Locate the cell with the specified text and output its [X, Y] center coordinate. 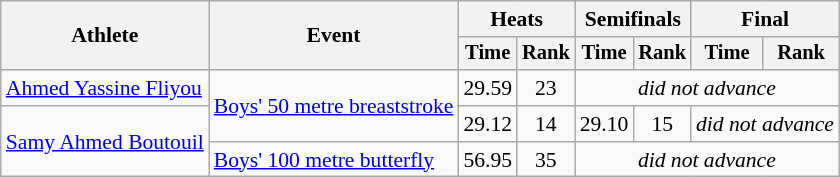
29.10 [604, 124]
14 [546, 124]
Boys' 50 metre breaststroke [334, 106]
Heats [516, 19]
Ahmed Yassine Fliyou [105, 88]
23 [546, 88]
29.12 [488, 124]
15 [662, 124]
Event [334, 36]
Semifinals [633, 19]
Samy Ahmed Boutouil [105, 142]
Final [765, 19]
29.59 [488, 88]
Athlete [105, 36]
